For the text-containing cell, return its midpoint in (X, Y) coordinate format. 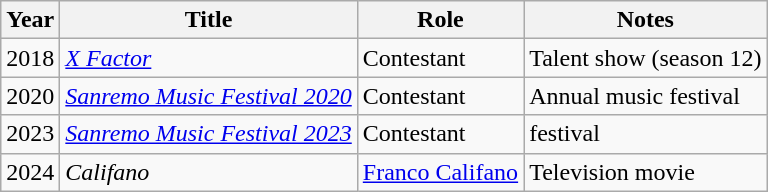
Sanremo Music Festival 2023 (208, 134)
X Factor (208, 58)
Califano (208, 172)
2024 (30, 172)
Annual music festival (646, 96)
Role (440, 20)
Year (30, 20)
Sanremo Music Festival 2020 (208, 96)
Television movie (646, 172)
Title (208, 20)
Talent show (season 12) (646, 58)
2018 (30, 58)
festival (646, 134)
Notes (646, 20)
2023 (30, 134)
2020 (30, 96)
Franco Califano (440, 172)
